Capture the cell that displays the provided text and extract its [x, y] central coordinate. 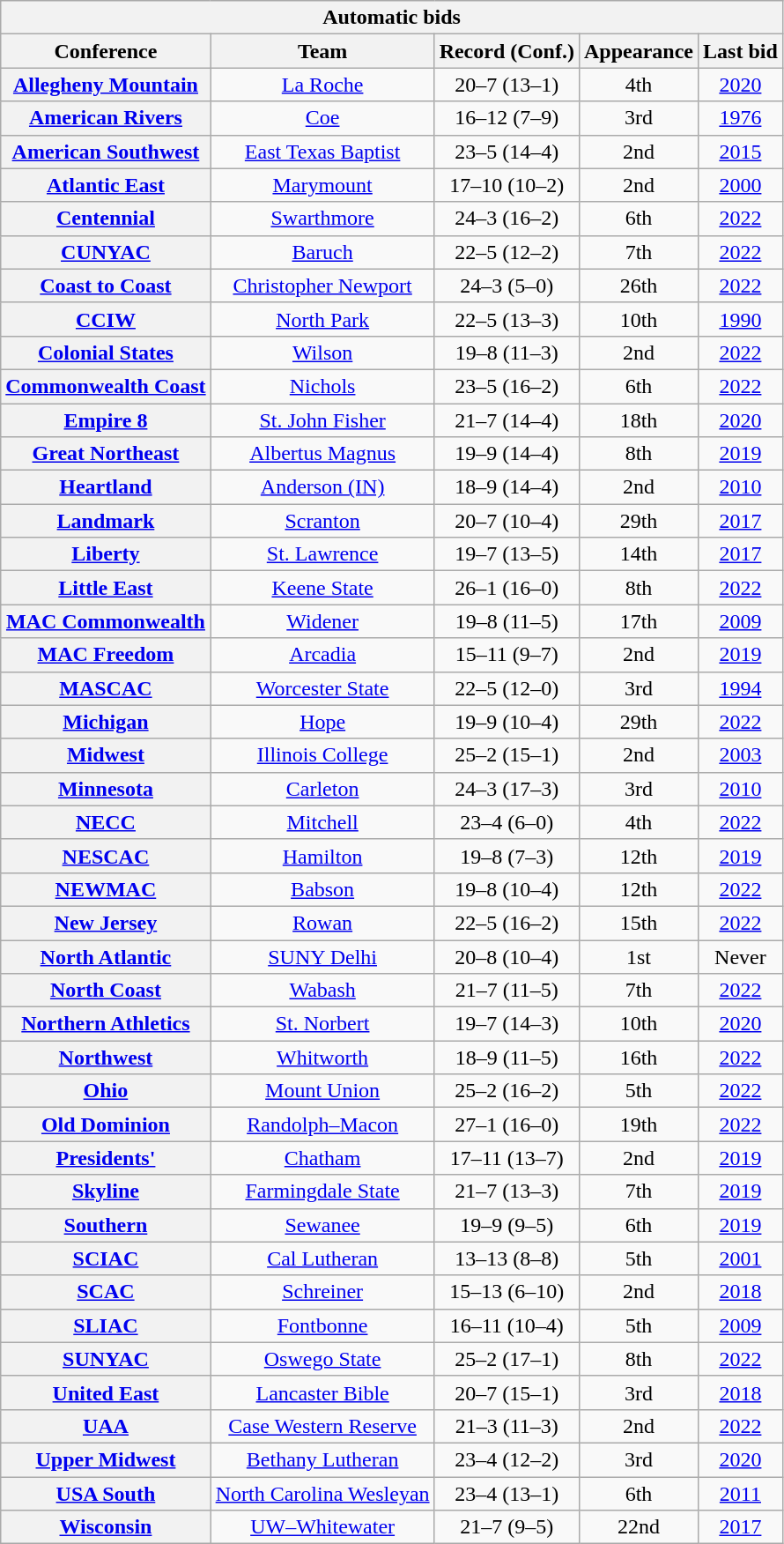
NEWMAC [106, 889]
23–4 (13–1) [507, 1494]
North Park [322, 319]
Baruch [322, 252]
NESCAC [106, 856]
Bethany Lutheran [322, 1459]
Wabash [322, 991]
New Jersey [106, 923]
Case Western Reserve [322, 1426]
Ohio [106, 1091]
24–3 (16–2) [507, 219]
20–8 (10–4) [507, 956]
Southern [106, 1225]
MASCAC [106, 688]
22–5 (12–0) [507, 688]
Keene State [322, 588]
16th [638, 1058]
Coe [322, 118]
Albertus Magnus [322, 454]
Colonial States [106, 353]
26th [638, 286]
17th [638, 621]
19–9 (14–4) [507, 454]
Babson [322, 889]
24–3 (5–0) [507, 286]
23–4 (12–2) [507, 1459]
Never [741, 956]
23–5 (16–2) [507, 386]
Marymount [322, 185]
Michigan [106, 722]
CUNYAC [106, 252]
19–9 (9–5) [507, 1225]
23–5 (14–4) [507, 152]
Lancaster Bible [322, 1392]
20–7 (13–1) [507, 85]
Record (Conf.) [507, 51]
Appearance [638, 51]
MAC Freedom [106, 655]
17–10 (10–2) [507, 185]
Old Dominion [106, 1125]
15–11 (9–7) [507, 655]
19–7 (14–3) [507, 1024]
Illinois College [322, 755]
Rowan [322, 923]
1994 [741, 688]
Worcester State [322, 688]
Centennial [106, 219]
2011 [741, 1494]
Swarthmore [322, 219]
19–8 (10–4) [507, 889]
St. Norbert [322, 1024]
MAC Commonwealth [106, 621]
Great Northeast [106, 454]
1st [638, 956]
20–7 (15–1) [507, 1392]
Chatham [322, 1158]
18th [638, 420]
21–7 (14–4) [507, 420]
15–13 (6–10) [507, 1292]
Fontbonne [322, 1325]
25–2 (17–1) [507, 1359]
Oswego State [322, 1359]
East Texas Baptist [322, 152]
Conference [106, 51]
19th [638, 1125]
25–2 (15–1) [507, 755]
Cal Lutheran [322, 1258]
Christopher Newport [322, 286]
2000 [741, 185]
St. Lawrence [322, 554]
Mount Union [322, 1091]
19–8 (7–3) [507, 856]
Hamilton [322, 856]
17–11 (13–7) [507, 1158]
14th [638, 554]
Skyline [106, 1191]
2001 [741, 1258]
Little East [106, 588]
Last bid [741, 51]
Carleton [322, 789]
Allegheny Mountain [106, 85]
NECC [106, 822]
22–5 (16–2) [507, 923]
24–3 (17–3) [507, 789]
20–7 (10–4) [507, 521]
Widener [322, 621]
Nichols [322, 386]
23–4 (6–0) [507, 822]
SLIAC [106, 1325]
La Roche [322, 85]
Liberty [106, 554]
North Carolina Wesleyan [322, 1494]
SCIAC [106, 1258]
Northwest [106, 1058]
2003 [741, 755]
Arcadia [322, 655]
Randolph–Macon [322, 1125]
SUNY Delhi [322, 956]
13–13 (8–8) [507, 1258]
19–9 (10–4) [507, 722]
21–3 (11–3) [507, 1426]
2015 [741, 152]
22–5 (13–3) [507, 319]
CCIW [106, 319]
Coast to Coast [106, 286]
Northern Athletics [106, 1024]
22nd [638, 1527]
Empire 8 [106, 420]
Farmingdale State [322, 1191]
Upper Midwest [106, 1459]
North Coast [106, 991]
Whitworth [322, 1058]
USA South [106, 1494]
1976 [741, 118]
27–1 (16–0) [507, 1125]
15th [638, 923]
1990 [741, 319]
Midwest [106, 755]
Anderson (IN) [322, 487]
American Southwest [106, 152]
UAA [106, 1426]
Wisconsin [106, 1527]
19–7 (13–5) [507, 554]
19–8 (11–5) [507, 621]
Minnesota [106, 789]
Commonwealth Coast [106, 386]
SUNYAC [106, 1359]
Automatic bids [392, 18]
Heartland [106, 487]
American Rivers [106, 118]
Schreiner [322, 1292]
18–9 (11–5) [507, 1058]
SCAC [106, 1292]
Mitchell [322, 822]
16–12 (7–9) [507, 118]
Sewanee [322, 1225]
Hope [322, 722]
Presidents' [106, 1158]
Landmark [106, 521]
United East [106, 1392]
Team [322, 51]
18–9 (14–4) [507, 487]
19–8 (11–3) [507, 353]
21–7 (13–3) [507, 1191]
25–2 (16–2) [507, 1091]
21–7 (9–5) [507, 1527]
UW–Whitewater [322, 1527]
22–5 (12–2) [507, 252]
North Atlantic [106, 956]
Wilson [322, 353]
26–1 (16–0) [507, 588]
21–7 (11–5) [507, 991]
St. John Fisher [322, 420]
Scranton [322, 521]
16–11 (10–4) [507, 1325]
Atlantic East [106, 185]
